Find where the given text appears and provide that cell's center as (X, Y) coordinate. 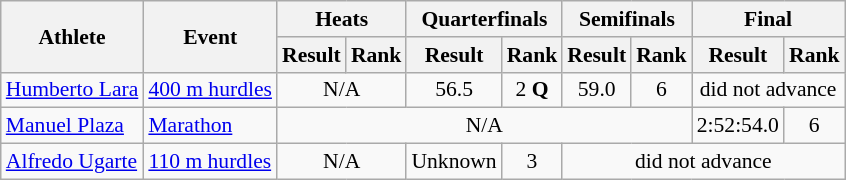
Marathon (210, 126)
3 (532, 162)
110 m hurdles (210, 162)
Unknown (454, 162)
2 Q (532, 90)
Semifinals (626, 19)
59.0 (596, 90)
Event (210, 36)
Alfredo Ugarte (72, 162)
Humberto Lara (72, 90)
Final (768, 19)
400 m hurdles (210, 90)
56.5 (454, 90)
Athlete (72, 36)
Quarterfinals (484, 19)
2:52:54.0 (738, 126)
Manuel Plaza (72, 126)
Heats (342, 19)
